Return the (X, Y) coordinate for the center point of the cell that contains the specified text.  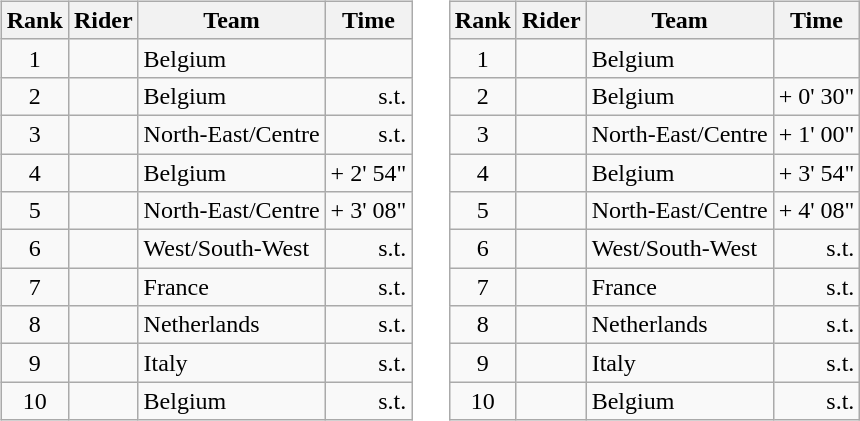
+ 3' 08" (368, 211)
+ 0' 30" (816, 96)
+ 3' 54" (816, 173)
+ 2' 54" (368, 173)
+ 1' 00" (816, 134)
+ 4' 08" (816, 211)
